Provide the [X, Y] coordinate of the cell's center where the given text is located.  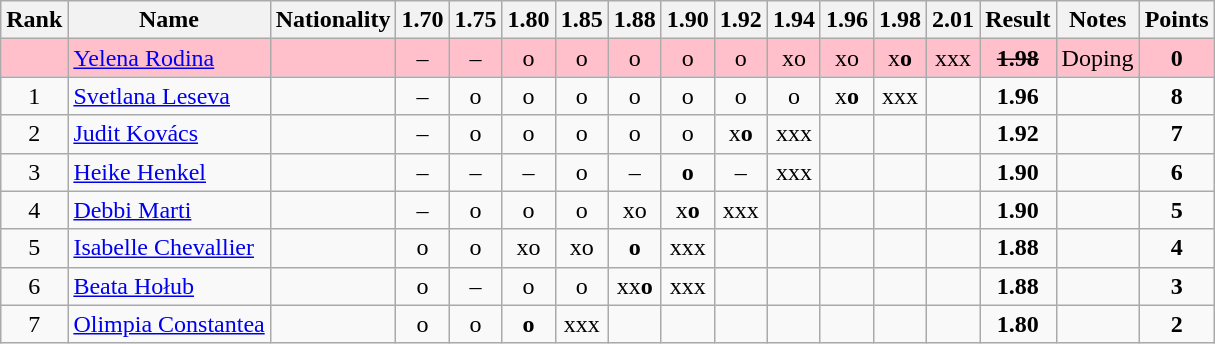
Heike Henkel [169, 172]
Doping [1098, 58]
8 [1176, 96]
2.01 [954, 20]
1.94 [794, 20]
Debbi Marti [169, 210]
0 [1176, 58]
Notes [1098, 20]
Nationality [333, 20]
Olimpia Constantea [169, 324]
Name [169, 20]
Beata Hołub [169, 286]
Svetlana Leseva [169, 96]
Judit Kovács [169, 134]
Result [1018, 20]
Rank [34, 20]
1.70 [422, 20]
Isabelle Chevallier [169, 248]
1.85 [582, 20]
1 [34, 96]
1.75 [476, 20]
xxo [634, 286]
Yelena Rodina [169, 58]
Points [1176, 20]
